Determine the (X, Y) coordinate at the center of the cell enclosing the given text.  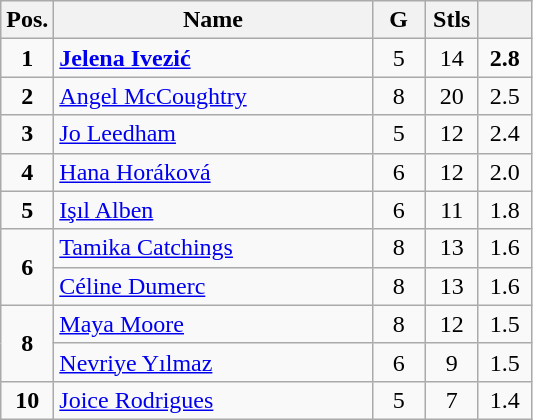
Hana Horáková (213, 172)
9 (452, 362)
Angel McCoughtry (213, 96)
1.8 (504, 210)
2 (28, 96)
Nevriye Yılmaz (213, 362)
3 (28, 134)
2.0 (504, 172)
Joice Rodrigues (213, 400)
Pos. (28, 20)
2.4 (504, 134)
7 (452, 400)
20 (452, 96)
Jo Leedham (213, 134)
4 (28, 172)
Işıl Alben (213, 210)
2.8 (504, 58)
Céline Dumerc (213, 286)
Maya Moore (213, 324)
G (398, 20)
1.4 (504, 400)
10 (28, 400)
11 (452, 210)
Jelena Ivezić (213, 58)
1 (28, 58)
14 (452, 58)
Name (213, 20)
Tamika Catchings (213, 248)
2.5 (504, 96)
Stls (452, 20)
